Determine the (X, Y) coordinate at the center of the cell enclosing the given text.  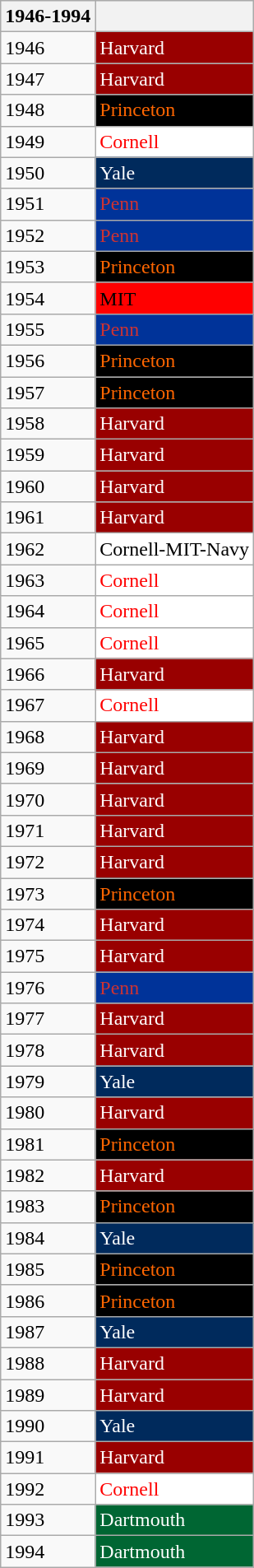
Cornell-MIT-Navy (174, 549)
1972 (48, 862)
1951 (48, 204)
1964 (48, 612)
1991 (48, 1458)
1970 (48, 799)
1984 (48, 1238)
1956 (48, 361)
1959 (48, 455)
1963 (48, 580)
1977 (48, 1019)
1988 (48, 1363)
1962 (48, 549)
1976 (48, 988)
1987 (48, 1332)
1969 (48, 768)
1992 (48, 1489)
1968 (48, 737)
1975 (48, 956)
1993 (48, 1520)
1953 (48, 267)
1986 (48, 1300)
1950 (48, 173)
1960 (48, 486)
1978 (48, 1050)
1981 (48, 1144)
1982 (48, 1175)
1961 (48, 518)
1979 (48, 1082)
1955 (48, 329)
1989 (48, 1395)
MIT (174, 298)
1949 (48, 142)
1948 (48, 110)
1952 (48, 235)
1965 (48, 643)
1954 (48, 298)
1983 (48, 1207)
1947 (48, 79)
1946 (48, 48)
1946-1994 (48, 16)
1980 (48, 1113)
1971 (48, 831)
1994 (48, 1552)
1967 (48, 705)
1966 (48, 674)
1958 (48, 424)
1985 (48, 1269)
1990 (48, 1426)
1973 (48, 893)
1974 (48, 925)
1957 (48, 393)
